Identify which cell holds the provided text, then report its [x, y] central coordinate. 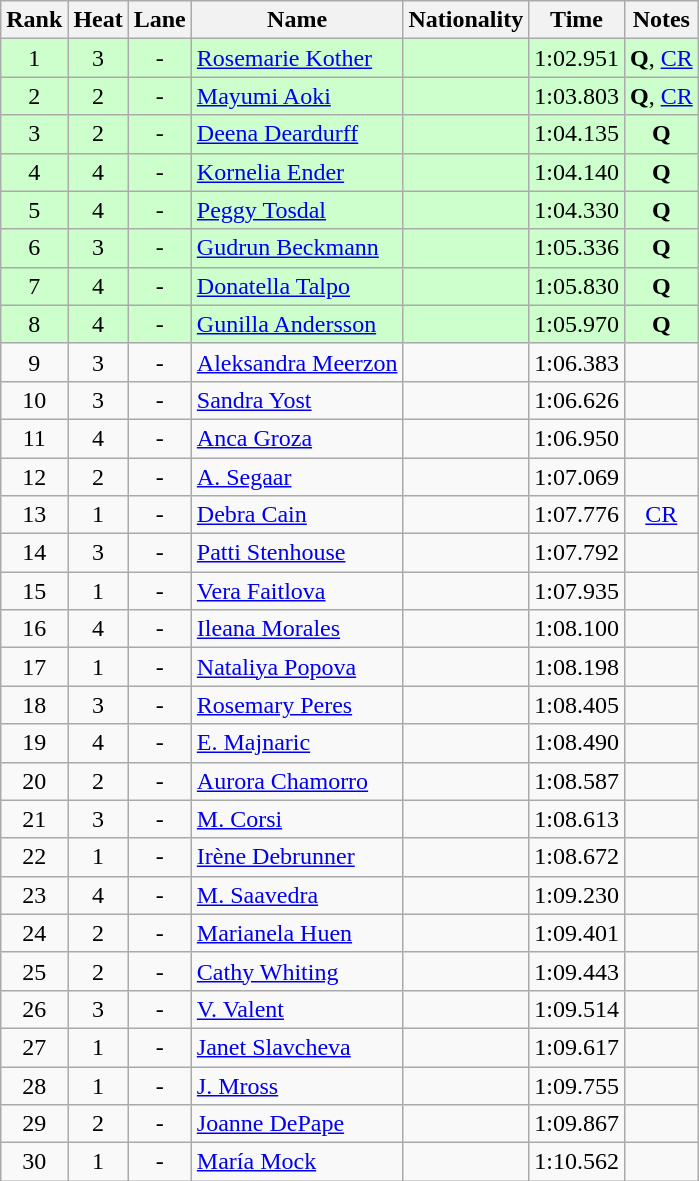
A. Segaar [297, 477]
Notes [661, 20]
9 [34, 362]
Rosemary Peres [297, 705]
1:09.617 [577, 1047]
Sandra Yost [297, 400]
Peggy Tosdal [297, 210]
Rank [34, 20]
Lane [160, 20]
1:04.135 [577, 134]
1:07.935 [577, 591]
Patti Stenhouse [297, 553]
1:08.198 [577, 667]
Deena Deardurff [297, 134]
Janet Slavcheva [297, 1047]
24 [34, 933]
Nataliya Popova [297, 667]
7 [34, 286]
1:10.562 [577, 1162]
21 [34, 819]
22 [34, 857]
1:09.755 [577, 1085]
Joanne DePape [297, 1124]
V. Valent [297, 1009]
13 [34, 515]
1:09.401 [577, 933]
23 [34, 895]
Nationality [466, 20]
Name [297, 20]
1:05.830 [577, 286]
1:09.443 [577, 971]
1:06.383 [577, 362]
1:07.776 [577, 515]
1:09.867 [577, 1124]
Debra Cain [297, 515]
J. Mross [297, 1085]
1:08.490 [577, 743]
29 [34, 1124]
5 [34, 210]
Time [577, 20]
11 [34, 438]
1:06.950 [577, 438]
1:08.100 [577, 629]
30 [34, 1162]
14 [34, 553]
Aurora Chamorro [297, 781]
CR [661, 515]
1:08.405 [577, 705]
19 [34, 743]
12 [34, 477]
Vera Faitlova [297, 591]
Marianela Huen [297, 933]
17 [34, 667]
M. Corsi [297, 819]
25 [34, 971]
Irène Debrunner [297, 857]
Cathy Whiting [297, 971]
1:09.230 [577, 895]
Heat [98, 20]
1:08.672 [577, 857]
1:04.140 [577, 172]
1:08.613 [577, 819]
1:03.803 [577, 96]
1:04.330 [577, 210]
Anca Groza [297, 438]
Mayumi Aoki [297, 96]
1:05.336 [577, 248]
10 [34, 400]
María Mock [297, 1162]
1:07.069 [577, 477]
18 [34, 705]
1:05.970 [577, 324]
Kornelia Ender [297, 172]
E. Majnaric [297, 743]
1:08.587 [577, 781]
28 [34, 1085]
27 [34, 1047]
6 [34, 248]
15 [34, 591]
26 [34, 1009]
20 [34, 781]
16 [34, 629]
1:09.514 [577, 1009]
Aleksandra Meerzon [297, 362]
1:02.951 [577, 58]
Rosemarie Kother [297, 58]
Ileana Morales [297, 629]
8 [34, 324]
M. Saavedra [297, 895]
Gudrun Beckmann [297, 248]
Gunilla Andersson [297, 324]
Donatella Talpo [297, 286]
1:07.792 [577, 553]
1:06.626 [577, 400]
